Capture the cell that displays the provided text and extract its [x, y] central coordinate. 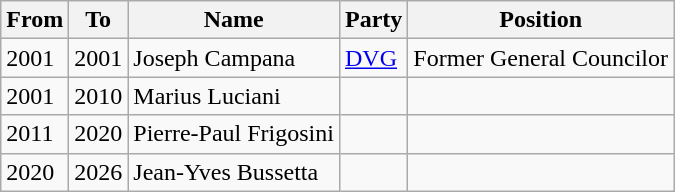
2026 [98, 172]
From [35, 20]
Party [373, 20]
Pierre-Paul Frigosini [234, 134]
Former General Councilor [541, 58]
Position [541, 20]
Joseph Campana [234, 58]
To [98, 20]
DVG [373, 58]
2011 [35, 134]
Jean-Yves Bussetta [234, 172]
Name [234, 20]
Marius Luciani [234, 96]
2010 [98, 96]
